Search for the cell housing the specified text and yield its (x, y) center coordinate. 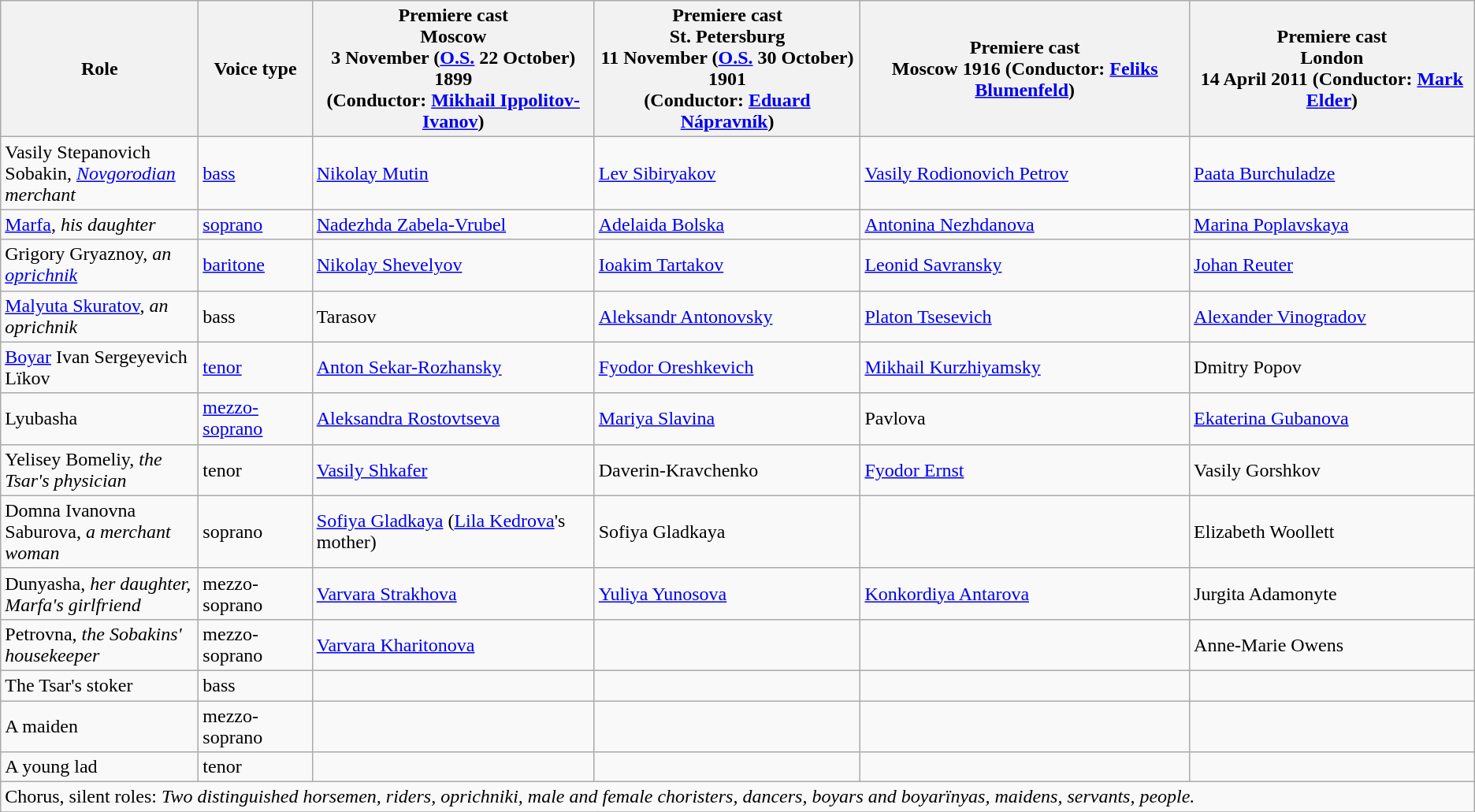
Ekaterina Gubanova (1332, 419)
Ioakim Tartakov (727, 265)
Dmitry Popov (1332, 367)
The Tsar's stoker (99, 685)
Lyubasha (99, 419)
Vasily Shkafer (453, 469)
Platon Tsesevich (1025, 317)
Jurgita Adamonyte (1332, 594)
Konkordiya Antarova (1025, 594)
Dunyasha, her daughter, Marfa's girlfriend (99, 594)
Fyodor Oreshkevich (727, 367)
baritone (255, 265)
Varvara Strakhova (453, 594)
Nadezhda Zabela-Vrubel (453, 224)
Nikolay Mutin (453, 173)
Pavlova (1025, 419)
Adelaida Bolska (727, 224)
Elizabeth Woollett (1332, 532)
Premiere castMoscow3 November (O.S. 22 October) 1899(Conductor: Mikhail Ippolitov-Ivanov) (453, 69)
Vasily Stepanovich Sobakin, Novgorodian merchant (99, 173)
Sofiya Gladkaya (Lila Kedrova's mother) (453, 532)
Malyuta Skuratov, an oprichnik (99, 317)
Tarasov (453, 317)
Mikhail Kurzhiyamsky (1025, 367)
Premiere castMoscow 1916 (Conductor: Feliks Blumenfeld) (1025, 69)
Antonina Nezhdanova (1025, 224)
Yelisey Bomeliy, the Tsar's physician (99, 469)
Vasily Gorshkov (1332, 469)
Johan Reuter (1332, 265)
A maiden (99, 726)
Lev Sibiryakov (727, 173)
Nikolay Shevelyov (453, 265)
Premiere castLondon14 April 2011 (Conductor: Mark Elder) (1332, 69)
Voice type (255, 69)
Grigory Gryaznoy, an oprichnik (99, 265)
Anne-Marie Owens (1332, 644)
Domna Ivanovna Saburova, a merchant woman (99, 532)
Daverin-Kravchenko (727, 469)
Mariya Slavina (727, 419)
Yuliya Yunosova (727, 594)
Alexander Vinogradov (1332, 317)
Aleksandr Antonovsky (727, 317)
Boyar Ivan Sergeyevich Lïkov (99, 367)
A young lad (99, 767)
Fyodor Ernst (1025, 469)
Aleksandra Rostovtseva (453, 419)
Leonid Savransky (1025, 265)
Anton Sekar-Rozhansky (453, 367)
Petrovna, the Sobakins' housekeeper (99, 644)
Marfa, his daughter (99, 224)
Marina Poplavskaya (1332, 224)
Premiere castSt. Petersburg11 November (O.S. 30 October) 1901(Conductor: Eduard Nápravník) (727, 69)
Role (99, 69)
Vasily Rodionovich Petrov (1025, 173)
Varvara Kharitonova (453, 644)
Sofiya Gladkaya (727, 532)
Paata Burchuladze (1332, 173)
